Capture the cell that displays the provided text and extract its [x, y] central coordinate. 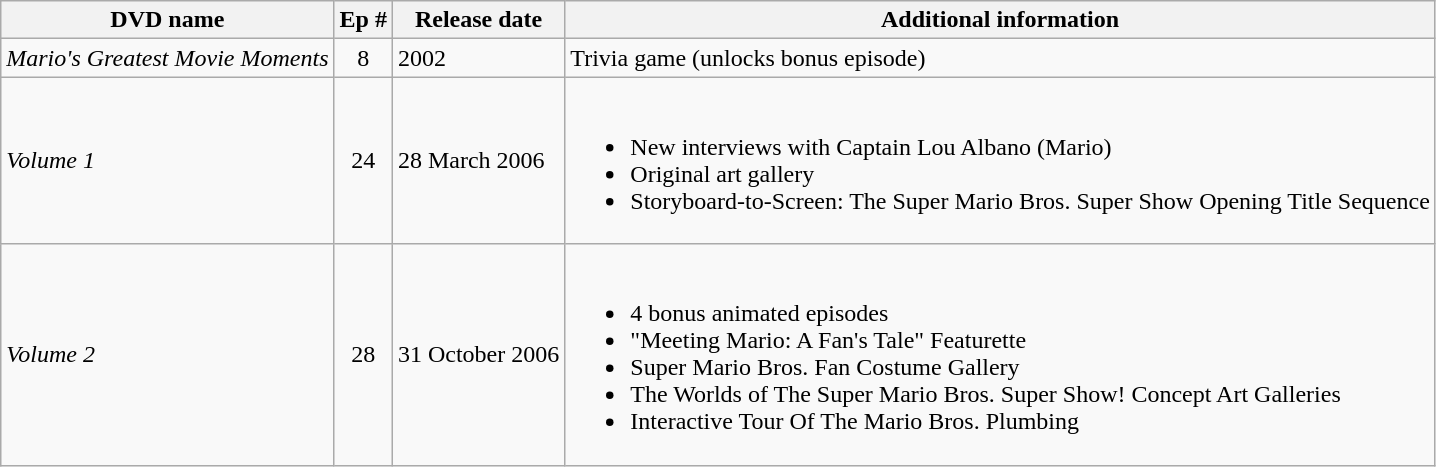
24 [363, 160]
Mario's Greatest Movie Moments [168, 58]
New interviews with Captain Lou Albano (Mario)Original art galleryStoryboard-to-Screen: The Super Mario Bros. Super Show Opening Title Sequence [1000, 160]
28 [363, 354]
Volume 1 [168, 160]
Additional information [1000, 20]
Release date [478, 20]
28 March 2006 [478, 160]
Trivia game (unlocks bonus episode) [1000, 58]
31 October 2006 [478, 354]
2002 [478, 58]
Ep # [363, 20]
8 [363, 58]
DVD name [168, 20]
Volume 2 [168, 354]
